Capture the cell that displays the provided text and extract its [X, Y] central coordinate. 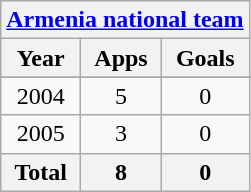
2004 [41, 96]
Apps [122, 58]
Total [41, 172]
5 [122, 96]
8 [122, 172]
Year [41, 58]
Goals [205, 58]
Armenia national team [125, 20]
3 [122, 134]
2005 [41, 134]
